Scan for the cell matching the given text and deliver its (x, y) coordinate at center. 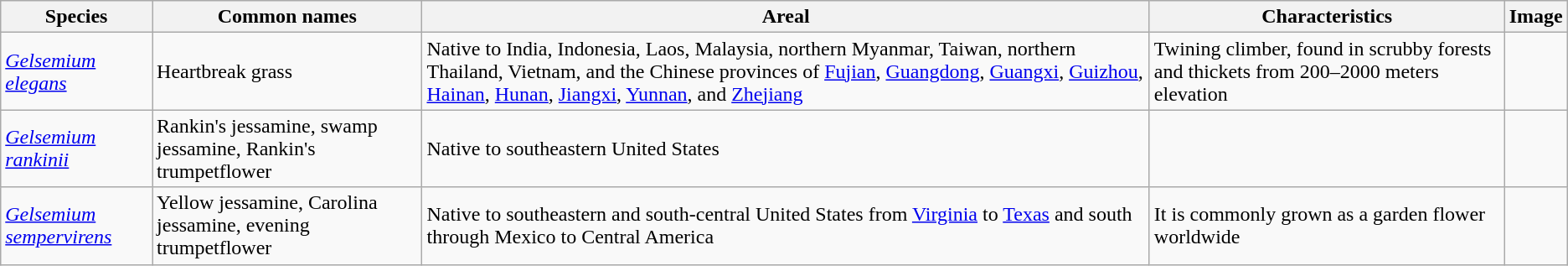
Image (1536, 17)
It is commonly grown as a garden flower worldwide (1327, 226)
Common names (287, 17)
Areal (786, 17)
Characteristics (1327, 17)
Gelsemium elegans (77, 71)
Heartbreak grass (287, 71)
Yellow jessamine, Carolina jessamine, evening trumpetflower (287, 226)
Twining climber, found in scrubby forests and thickets from 200–2000 meters elevation (1327, 71)
Species (77, 17)
Gelsemium rankinii (77, 149)
Rankin's jessamine, swamp jessamine, Rankin's trumpetflower (287, 149)
Native to southeastern and south-central United States from Virginia to Texas and south through Mexico to Central America (786, 226)
Gelsemium sempervirens (77, 226)
Native to southeastern United States (786, 149)
